Scan for the cell matching the given text and deliver its [x, y] coordinate at center. 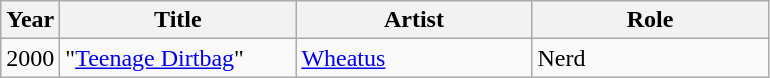
Title [178, 20]
Year [30, 20]
Wheatus [414, 58]
Artist [414, 20]
"Teenage Dirtbag" [178, 58]
Nerd [650, 58]
2000 [30, 58]
Role [650, 20]
